Detect which cell encompasses the target text, then output its [x, y] center coordinate. 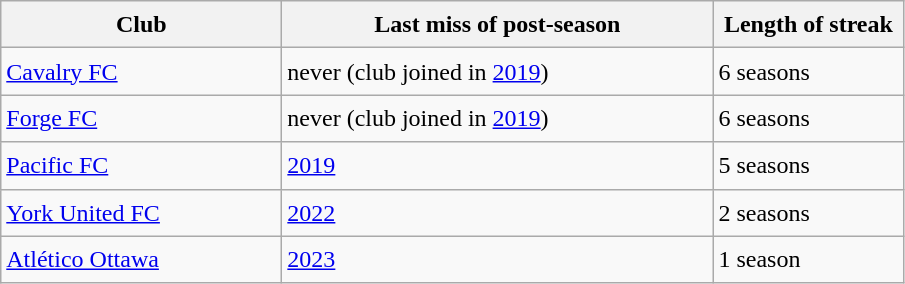
2022 [498, 212]
Atlético Ottawa [142, 260]
5 seasons [808, 166]
Pacific FC [142, 166]
2023 [498, 260]
Last miss of post-season [498, 24]
Length of streak [808, 24]
York United FC [142, 212]
Club [142, 24]
2019 [498, 166]
Forge FC [142, 118]
Cavalry FC [142, 72]
2 seasons [808, 212]
1 season [808, 260]
